From the cell containing the given text, extract its center point as [X, Y] coordinate. 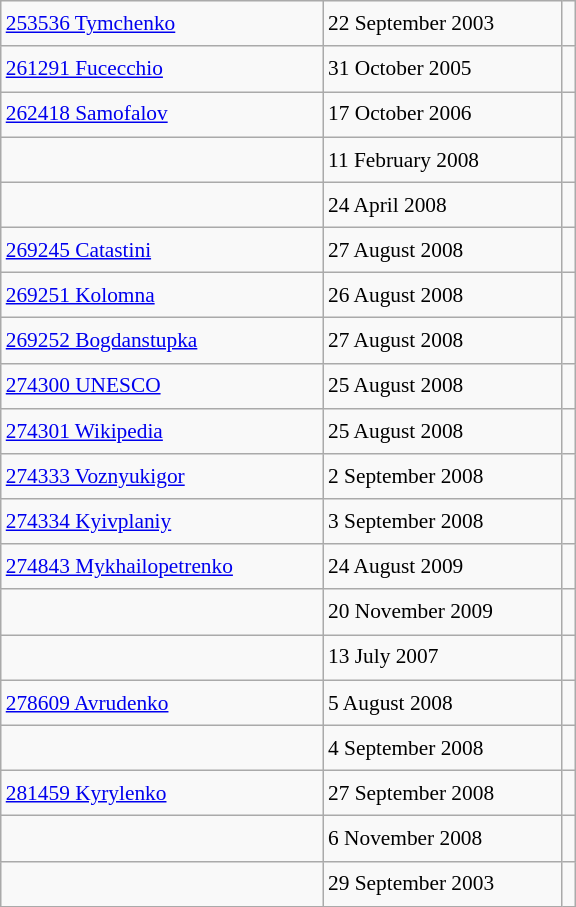
31 October 2005 [442, 68]
24 August 2009 [442, 566]
278609 Avrudenko [162, 702]
269252 Bogdanstupka [162, 340]
3 September 2008 [442, 522]
274333 Voznyukigor [162, 476]
22 September 2003 [442, 24]
24 April 2008 [442, 204]
269245 Catastini [162, 250]
29 September 2003 [442, 884]
274300 UNESCO [162, 386]
281459 Kyrylenko [162, 792]
26 August 2008 [442, 296]
253536 Tymchenko [162, 24]
11 February 2008 [442, 160]
261291 Fucecchio [162, 68]
17 October 2006 [442, 114]
274301 Wikipedia [162, 430]
5 August 2008 [442, 702]
6 November 2008 [442, 838]
4 September 2008 [442, 748]
13 July 2007 [442, 658]
262418 Samofalov [162, 114]
269251 Kolomna [162, 296]
27 September 2008 [442, 792]
274843 Mykhailopetrenko [162, 566]
2 September 2008 [442, 476]
20 November 2009 [442, 612]
274334 Kyivplaniy [162, 522]
